Determine the (x, y) coordinate at the center of the cell enclosing the given text.  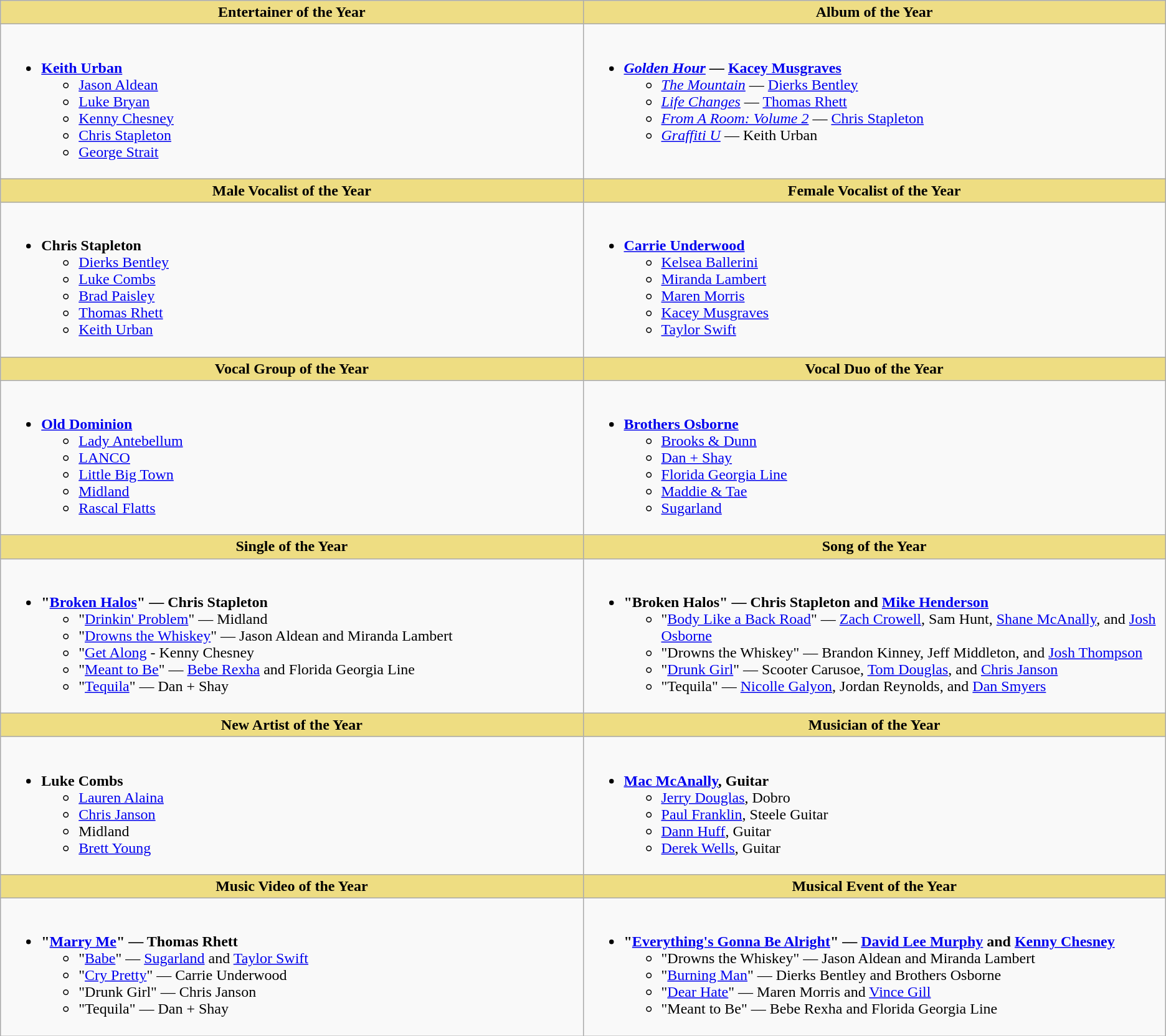
Album of the Year (874, 12)
Keith UrbanJason AldeanLuke BryanKenny ChesneyChris StapletonGeorge Strait (291, 101)
Musician of the Year (874, 725)
Mac McAnally, GuitarJerry Douglas, DobroPaul Franklin, Steele GuitarDann Huff, GuitarDerek Wells, Guitar (874, 806)
Old DominionLady AntebellumLANCOLittle Big TownMidlandRascal Flatts (291, 458)
Male Vocalist of the Year (291, 191)
New Artist of the Year (291, 725)
Female Vocalist of the Year (874, 191)
Single of the Year (291, 547)
Musical Event of the Year (874, 886)
"Marry Me" — Thomas Rhett"Babe" — Sugarland and Taylor Swift"Cry Pretty" — Carrie Underwood"Drunk Girl" — Chris Janson"Tequila" — Dan + Shay (291, 966)
Brothers OsborneBrooks & DunnDan + ShayFlorida Georgia LineMaddie & TaeSugarland (874, 458)
Song of the Year (874, 547)
Golden Hour — Kacey MusgravesThe Mountain — Dierks BentleyLife Changes — Thomas RhettFrom A Room: Volume 2 — Chris StapletonGraffiti U — Keith Urban (874, 101)
Carrie UnderwoodKelsea BalleriniMiranda LambertMaren MorrisKacey MusgravesTaylor Swift (874, 280)
Music Video of the Year (291, 886)
Chris StapletonDierks BentleyLuke CombsBrad PaisleyThomas RhettKeith Urban (291, 280)
Vocal Duo of the Year (874, 369)
Entertainer of the Year (291, 12)
Vocal Group of the Year (291, 369)
Luke CombsLauren AlainaChris JansonMidlandBrett Young (291, 806)
